Determine the [x, y] coordinate at the center of the cell enclosing the given text.  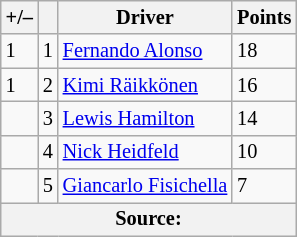
+/– [20, 17]
Lewis Hamilton [145, 118]
16 [264, 85]
3 [48, 118]
Nick Heidfeld [145, 152]
Giancarlo Fisichella [145, 186]
2 [48, 85]
Kimi Räikkönen [145, 85]
18 [264, 51]
14 [264, 118]
10 [264, 152]
7 [264, 186]
Source: [149, 219]
Fernando Alonso [145, 51]
4 [48, 152]
Driver [145, 17]
5 [48, 186]
Points [264, 17]
